Extract the [X, Y] coordinate from the center of the cell holding the provided text.  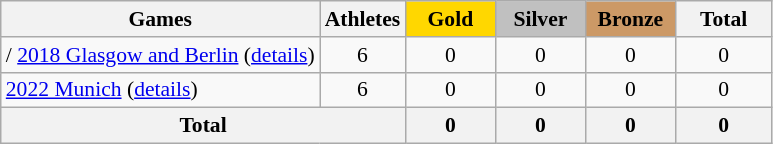
/ 2018 Glasgow and Berlin (details) [160, 55]
Games [160, 19]
Silver [540, 19]
2022 Munich (details) [160, 90]
Bronze [630, 19]
Gold [450, 19]
Athletes [363, 19]
